Determine the [X, Y] coordinate at the center of the cell enclosing the given text.  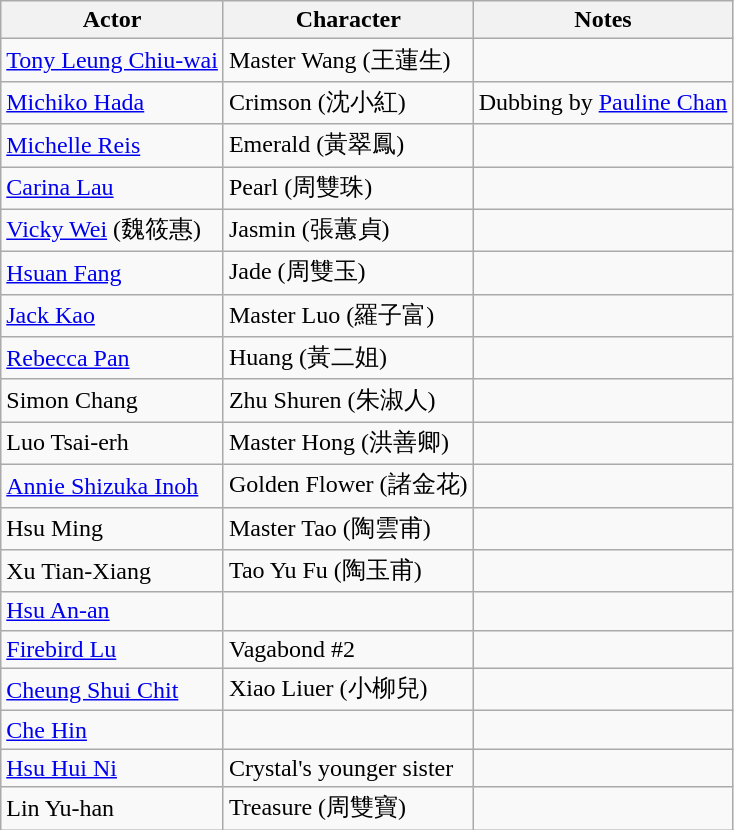
Tao Yu Fu (陶玉甫) [348, 572]
Vagabond #2 [348, 649]
Hsuan Fang [112, 274]
Lin Yu-han [112, 808]
Vicky Wei (魏筱惠) [112, 230]
Crimson (沈小紅) [348, 102]
Xu Tian-Xiang [112, 572]
Annie Shizuka Inoh [112, 486]
Treasure (周雙寶) [348, 808]
Jade (周雙玉) [348, 274]
Cheung Shui Chit [112, 690]
Master Hong (洪善卿) [348, 444]
Zhu Shuren (朱淑人) [348, 400]
Master Wang (王蓮生) [348, 60]
Hsu An-an [112, 611]
Rebecca Pan [112, 358]
Firebird Lu [112, 649]
Emerald (黃翠鳳) [348, 146]
Simon Chang [112, 400]
Character [348, 20]
Jack Kao [112, 316]
Jasmin (張蕙貞) [348, 230]
Che Hin [112, 730]
Crystal's younger sister [348, 768]
Huang (黃二姐) [348, 358]
Xiao Liuer (小柳兒) [348, 690]
Luo Tsai-erh [112, 444]
Michiko Hada [112, 102]
Pearl (周雙珠) [348, 188]
Master Tao (陶雲甫) [348, 528]
Hsu Ming [112, 528]
Notes [603, 20]
Tony Leung Chiu-wai [112, 60]
Master Luo (羅子富) [348, 316]
Hsu Hui Ni [112, 768]
Carina Lau [112, 188]
Actor [112, 20]
Michelle Reis [112, 146]
Dubbing by Pauline Chan [603, 102]
Golden Flower (諸金花) [348, 486]
